Locate the cell with the specified text and output its (x, y) center coordinate. 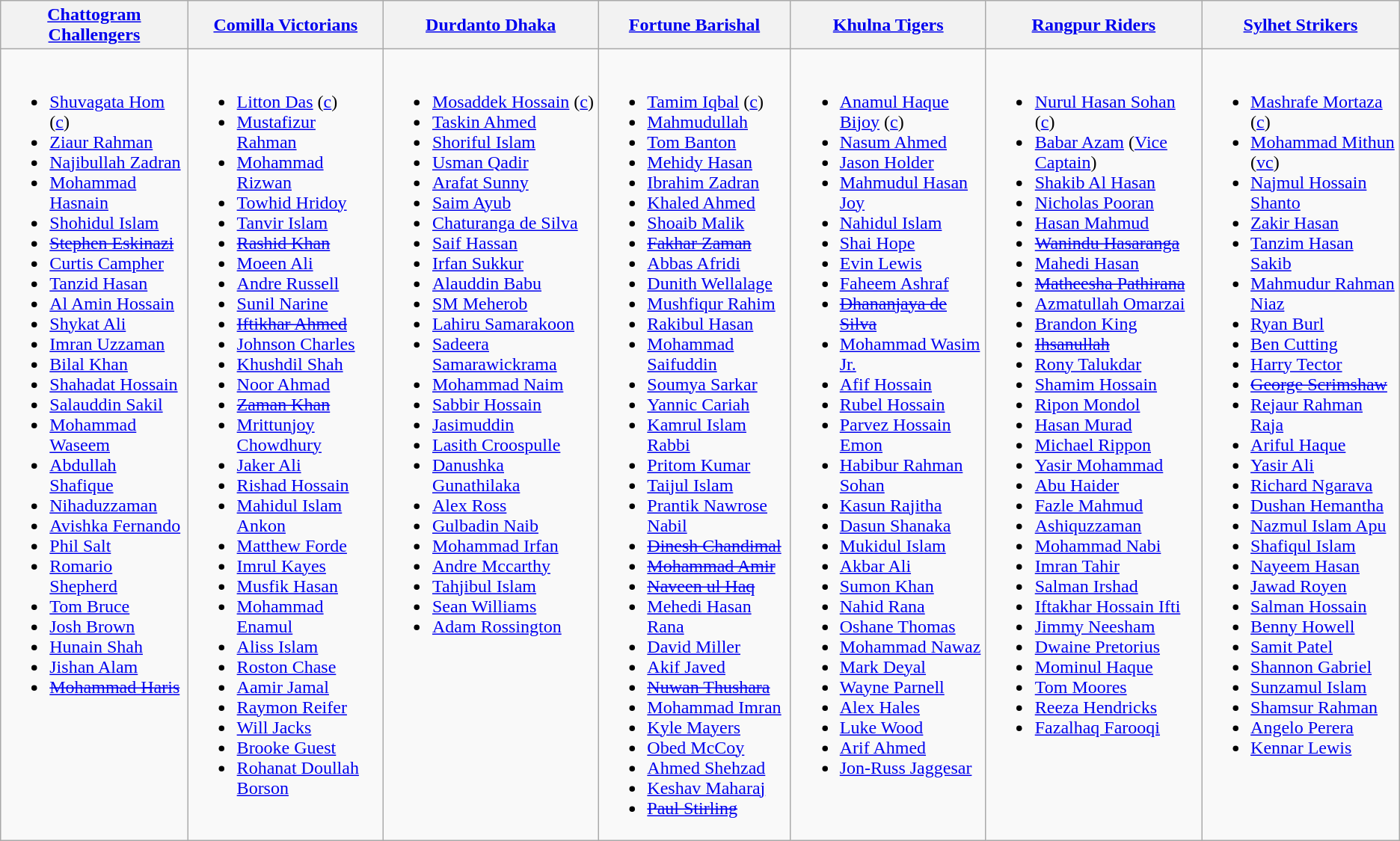
Khulna Tigers (888, 25)
Rangpur Riders (1093, 25)
Durdanto Dhaka (491, 25)
Chattogram Challengers (94, 25)
Comilla Victorians (286, 25)
Sylhet Strikers (1301, 25)
Fortune Barishal (694, 25)
